For the text-containing cell, return its midpoint in [X, Y] coordinate format. 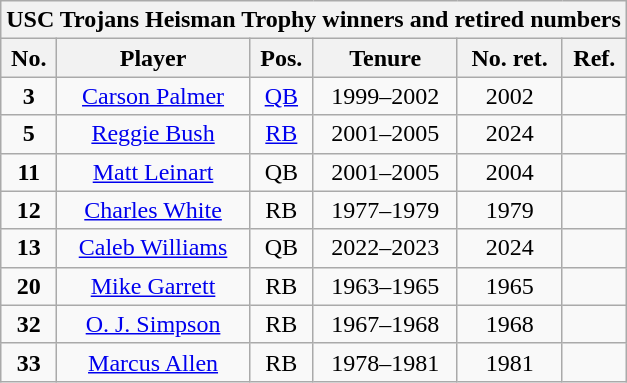
Mike Garrett [154, 286]
33 [29, 362]
1979 [510, 210]
1968 [510, 324]
O. J. Simpson [154, 324]
No. ret. [510, 58]
Tenure [385, 58]
13 [29, 248]
32 [29, 324]
Ref. [594, 58]
5 [29, 134]
3 [29, 96]
1977–1979 [385, 210]
1965 [510, 286]
Player [154, 58]
1963–1965 [385, 286]
2022–2023 [385, 248]
12 [29, 210]
1999–2002 [385, 96]
Pos. [281, 58]
1967–1968 [385, 324]
2004 [510, 172]
Caleb Williams [154, 248]
Marcus Allen [154, 362]
Charles White [154, 210]
20 [29, 286]
Carson Palmer [154, 96]
Reggie Bush [154, 134]
No. [29, 58]
USC Trojans Heisman Trophy winners and retired numbers [314, 20]
1978–1981 [385, 362]
1981 [510, 362]
Matt Leinart [154, 172]
11 [29, 172]
2002 [510, 96]
